Search for the cell housing the specified text and yield its [x, y] center coordinate. 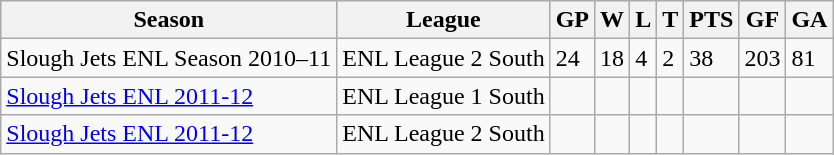
Season [169, 20]
4 [644, 58]
W [612, 20]
L [644, 20]
Slough Jets ENL Season 2010–11 [169, 58]
24 [572, 58]
2 [670, 58]
81 [810, 58]
League [444, 20]
T [670, 20]
GA [810, 20]
GP [572, 20]
203 [762, 58]
38 [712, 58]
18 [612, 58]
GF [762, 20]
ENL League 1 South [444, 96]
PTS [712, 20]
